Search for the cell housing the specified text and yield its [x, y] center coordinate. 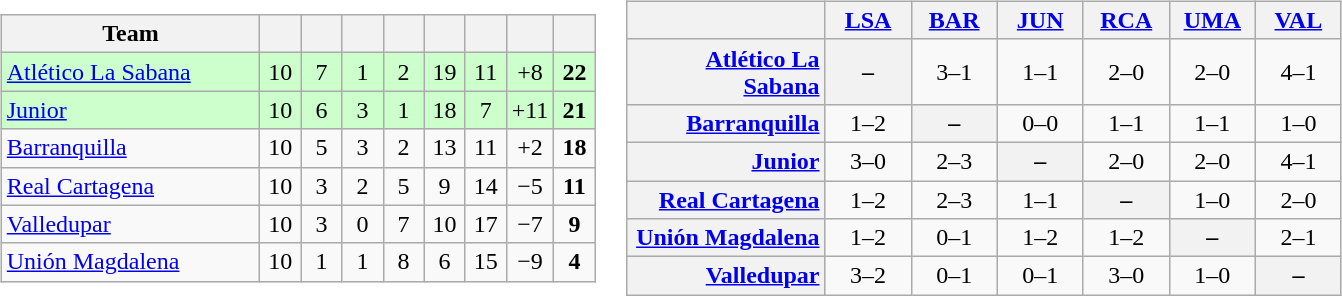
17 [486, 224]
2–1 [1298, 238]
LSA [868, 20]
UMA [1212, 20]
0–0 [1040, 123]
4 [574, 262]
21 [574, 110]
BAR [954, 20]
−7 [530, 224]
VAL [1298, 20]
14 [486, 186]
+8 [530, 72]
Team [130, 34]
13 [444, 148]
JUN [1040, 20]
3–2 [868, 276]
+11 [530, 110]
−5 [530, 186]
15 [486, 262]
22 [574, 72]
+2 [530, 148]
0 [362, 224]
−9 [530, 262]
19 [444, 72]
3–1 [954, 72]
8 [404, 262]
RCA [1126, 20]
